Scan for the cell matching the given text and deliver its (x, y) coordinate at center. 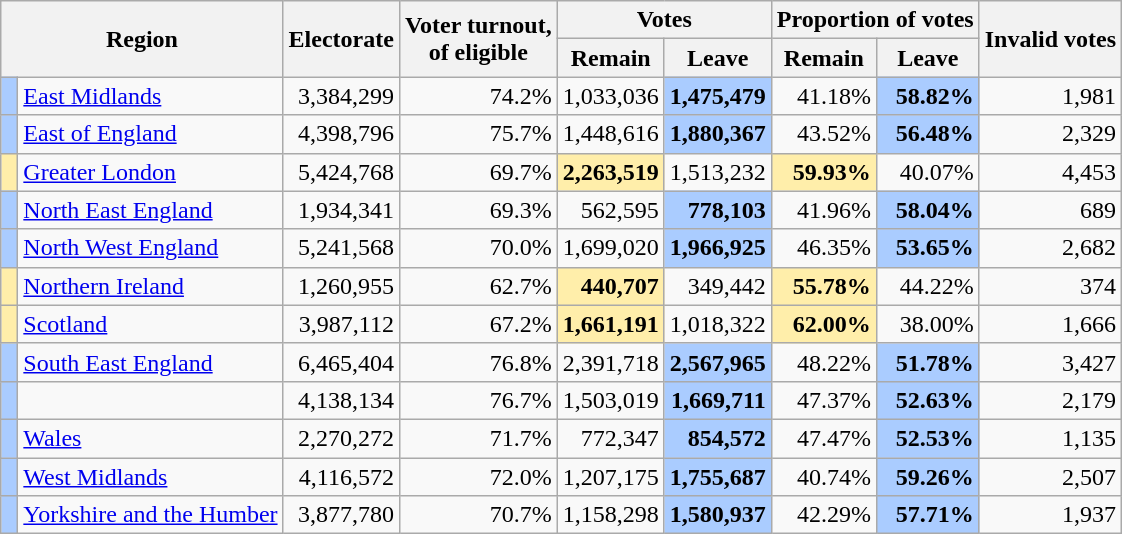
2,507 (1050, 477)
4,138,134 (341, 400)
Yorkshire and the Humber (150, 515)
71.7% (478, 438)
1,503,019 (610, 400)
Proportion of votes (875, 20)
58.82% (928, 96)
76.8% (478, 362)
2,263,519 (610, 172)
69.7% (478, 172)
5,424,768 (341, 172)
778,103 (718, 210)
1,475,479 (718, 96)
North West England (150, 248)
62.7% (478, 286)
38.00% (928, 324)
69.3% (478, 210)
Voter turnout, of eligible (478, 39)
52.53% (928, 438)
1,580,937 (718, 515)
52.63% (928, 400)
Electorate (341, 39)
1,260,955 (341, 286)
47.47% (824, 438)
48.22% (824, 362)
41.18% (824, 96)
72.0% (478, 477)
3,987,112 (341, 324)
4,398,796 (341, 134)
4,453 (1050, 172)
70.0% (478, 248)
1,135 (1050, 438)
1,661,191 (610, 324)
562,595 (610, 210)
1,207,175 (610, 477)
62.00% (824, 324)
56.48% (928, 134)
53.65% (928, 248)
1,018,322 (718, 324)
46.35% (824, 248)
Greater London (150, 172)
44.22% (928, 286)
1,669,711 (718, 400)
42.29% (824, 515)
1,755,687 (718, 477)
2,682 (1050, 248)
1,966,925 (718, 248)
772,347 (610, 438)
70.7% (478, 515)
1,666 (1050, 324)
41.96% (824, 210)
58.04% (928, 210)
47.37% (824, 400)
59.26% (928, 477)
59.93% (824, 172)
40.74% (824, 477)
51.78% (928, 362)
Scotland (150, 324)
75.7% (478, 134)
3,877,780 (341, 515)
Region (142, 39)
1,981 (1050, 96)
Northern Ireland (150, 286)
2,329 (1050, 134)
Votes (664, 20)
3,384,299 (341, 96)
1,699,020 (610, 248)
6,465,404 (341, 362)
1,937 (1050, 515)
854,572 (718, 438)
349,442 (718, 286)
5,241,568 (341, 248)
76.7% (478, 400)
374 (1050, 286)
689 (1050, 210)
4,116,572 (341, 477)
1,880,367 (718, 134)
South East England (150, 362)
West Midlands (150, 477)
43.52% (824, 134)
1,158,298 (610, 515)
2,391,718 (610, 362)
1,448,616 (610, 134)
74.2% (478, 96)
East of England (150, 134)
3,427 (1050, 362)
1,934,341 (341, 210)
440,707 (610, 286)
67.2% (478, 324)
55.78% (824, 286)
Invalid votes (1050, 39)
1,513,232 (718, 172)
1,033,036 (610, 96)
2,270,272 (341, 438)
Wales (150, 438)
57.71% (928, 515)
East Midlands (150, 96)
2,567,965 (718, 362)
2,179 (1050, 400)
40.07% (928, 172)
North East England (150, 210)
